Detect which cell encompasses the target text, then output its (X, Y) center coordinate. 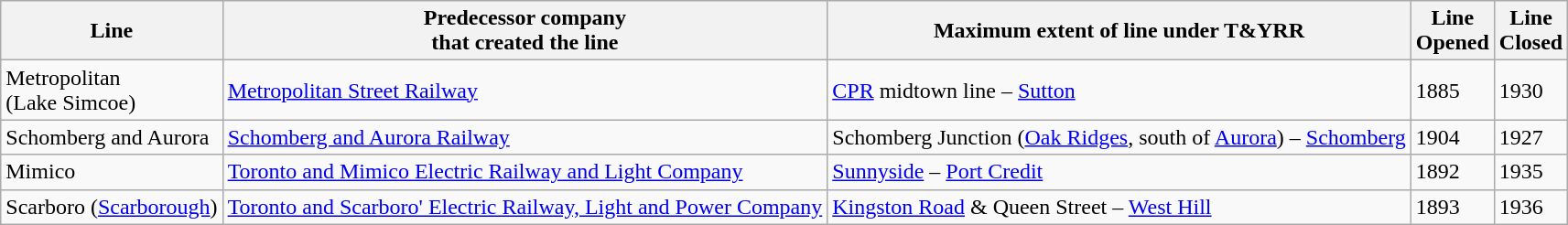
1936 (1530, 207)
LineOpened (1452, 31)
1892 (1452, 172)
1935 (1530, 172)
Sunnyside – Port Credit (1119, 172)
Maximum extent of line under T&YRR (1119, 31)
Kingston Road & Queen Street – West Hill (1119, 207)
1927 (1530, 137)
Toronto and Scarboro' Electric Railway, Light and Power Company (525, 207)
1893 (1452, 207)
LineClosed (1530, 31)
Mimico (112, 172)
Toronto and Mimico Electric Railway and Light Company (525, 172)
Predecessor companythat created the line (525, 31)
Metropolitan(Lake Simcoe) (112, 90)
Scarboro (Scarborough) (112, 207)
Schomberg and Aurora Railway (525, 137)
1885 (1452, 90)
Schomberg and Aurora (112, 137)
Metropolitan Street Railway (525, 90)
1930 (1530, 90)
1904 (1452, 137)
Schomberg Junction (Oak Ridges, south of Aurora) – Schomberg (1119, 137)
CPR midtown line – Sutton (1119, 90)
Line (112, 31)
